Extract the (X, Y) coordinate from the center of the cell holding the provided text.  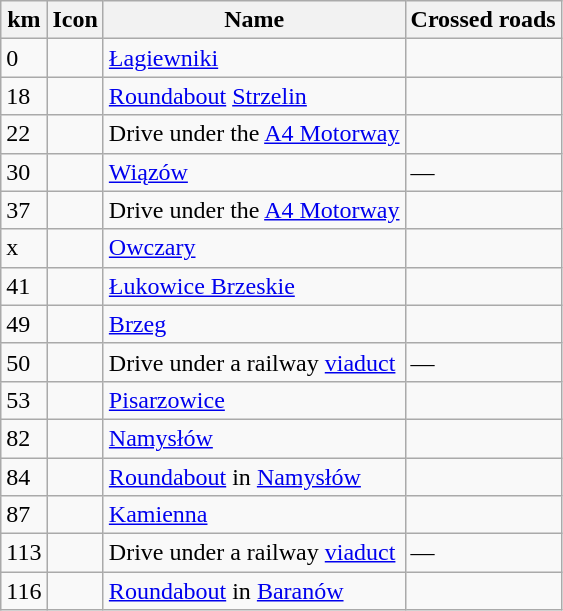
km (24, 20)
Kamienna (254, 515)
30 (24, 172)
Łagiewniki (254, 58)
Icon (75, 20)
113 (24, 553)
0 (24, 58)
Pisarzowice (254, 400)
x (24, 248)
41 (24, 286)
87 (24, 515)
22 (24, 134)
Name (254, 20)
Łukowice Brzeskie (254, 286)
82 (24, 438)
Owczary (254, 248)
Roundabout in Baranów (254, 591)
Brzeg (254, 324)
84 (24, 477)
50 (24, 362)
Namysłów (254, 438)
116 (24, 591)
53 (24, 400)
Roundabout in Namysłów (254, 477)
Roundabout Strzelin (254, 96)
18 (24, 96)
Wiązów (254, 172)
Crossed roads (483, 20)
37 (24, 210)
49 (24, 324)
